Find where the given text appears and provide that cell's center as [X, Y] coordinate. 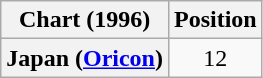
Chart (1996) [85, 20]
Japan (Oricon) [85, 58]
Position [215, 20]
12 [215, 58]
